From the cell containing the given text, extract its center point as [X, Y] coordinate. 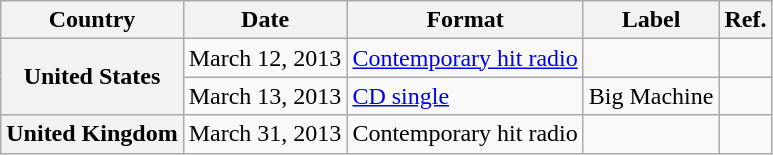
Country [92, 20]
CD single [465, 96]
March 13, 2013 [265, 96]
March 12, 2013 [265, 58]
Label [651, 20]
Big Machine [651, 96]
March 31, 2013 [265, 134]
Date [265, 20]
Ref. [746, 20]
United States [92, 77]
Format [465, 20]
United Kingdom [92, 134]
